Detect which cell encompasses the target text, then output its (x, y) center coordinate. 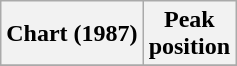
Chart (1987) (72, 34)
Peakposition (189, 34)
